Extract the [X, Y] coordinate from the center of the cell holding the provided text.  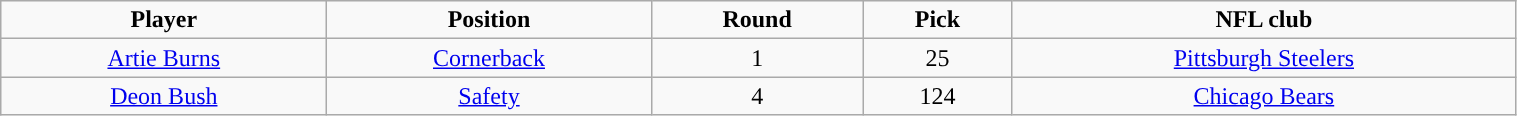
1 [757, 58]
25 [938, 58]
Chicago Bears [1264, 96]
Player [164, 20]
Round [757, 20]
Artie Burns [164, 58]
NFL club [1264, 20]
Pittsburgh Steelers [1264, 58]
Pick [938, 20]
Cornerback [489, 58]
4 [757, 96]
Deon Bush [164, 96]
124 [938, 96]
Safety [489, 96]
Position [489, 20]
